Determine the [x, y] coordinate at the center of the cell enclosing the given text.  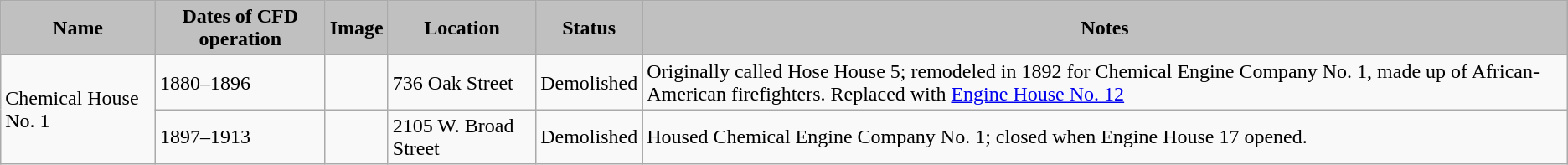
Housed Chemical Engine Company No. 1; closed when Engine House 17 opened. [1106, 137]
Dates of CFD operation [240, 28]
2105 W. Broad Street [462, 137]
1880–1896 [240, 82]
Location [462, 28]
Name [79, 28]
1897–1913 [240, 137]
Notes [1106, 28]
Status [590, 28]
736 Oak Street [462, 82]
Image [357, 28]
Chemical House No. 1 [79, 110]
